Find where the given text appears and provide that cell's center as [x, y] coordinate. 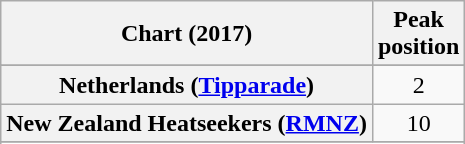
10 [418, 123]
Chart (2017) [187, 34]
New Zealand Heatseekers (RMNZ) [187, 123]
2 [418, 85]
Netherlands (Tipparade) [187, 85]
Peakposition [418, 34]
